Return [x, y] of the center of cell containing provided text 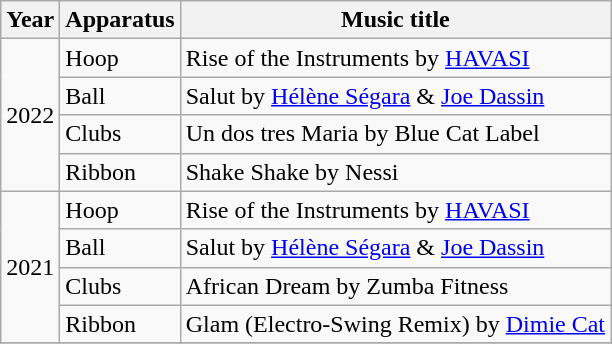
Glam (Electro-Swing Remix) by Dimie Cat [395, 324]
Un dos tres Maria by Blue Cat Label [395, 134]
Music title [395, 20]
Year [30, 20]
African Dream by Zumba Fitness [395, 286]
2022 [30, 115]
2021 [30, 267]
Apparatus [120, 20]
Shake Shake by Nessi [395, 172]
